Pinpoint the cell where the given text exists, returning its [X, Y] midpoint coordinate. 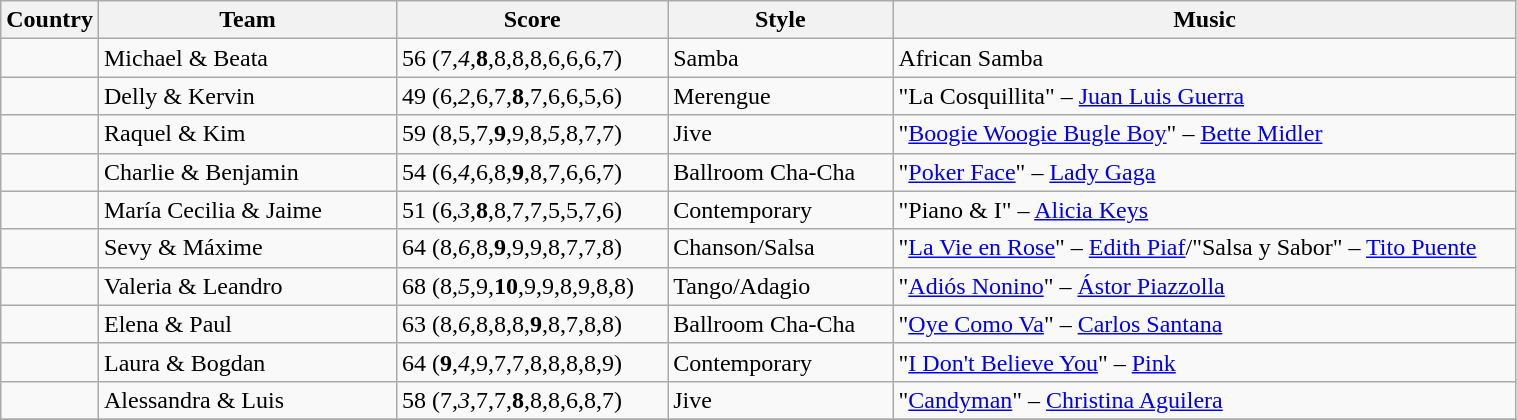
"Piano & I" – Alicia Keys [1204, 210]
Valeria & Leandro [247, 286]
Raquel & Kim [247, 134]
"La Cosquillita" – Juan Luis Guerra [1204, 96]
58 (7,3,7,7,8,8,8,6,8,7) [532, 400]
63 (8,6,8,8,8,9,8,7,8,8) [532, 324]
Alessandra & Luis [247, 400]
Laura & Bogdan [247, 362]
68 (8,5,9,10,9,9,8,9,8,8) [532, 286]
Country [50, 20]
"Candyman" – Christina Aguilera [1204, 400]
Music [1204, 20]
Score [532, 20]
"Oye Como Va" – Carlos Santana [1204, 324]
Samba [780, 58]
49 (6,2,6,7,8,7,6,6,5,6) [532, 96]
Chanson/Salsa [780, 248]
African Samba [1204, 58]
Tango/Adagio [780, 286]
María Cecilia & Jaime [247, 210]
Elena & Paul [247, 324]
"Poker Face" – Lady Gaga [1204, 172]
"Boogie Woogie Bugle Boy" – Bette Midler [1204, 134]
Merengue [780, 96]
"La Vie en Rose" – Edith Piaf/"Salsa y Sabor" – Tito Puente [1204, 248]
59 (8,5,7,9,9,8,5,8,7,7) [532, 134]
64 (8,6,8,9,9,9,8,7,7,8) [532, 248]
64 (9,4,9,7,7,8,8,8,8,9) [532, 362]
Sevy & Máxime [247, 248]
Charlie & Benjamin [247, 172]
51 (6,3,8,8,7,7,5,5,7,6) [532, 210]
"Adiós Nonino" – Ástor Piazzolla [1204, 286]
Michael & Beata [247, 58]
Style [780, 20]
54 (6,4,6,8,9,8,7,6,6,7) [532, 172]
Delly & Kervin [247, 96]
56 (7,4,8,8,8,8,6,6,6,7) [532, 58]
"I Don't Believe You" – Pink [1204, 362]
Team [247, 20]
